Search for the cell housing the specified text and yield its (x, y) center coordinate. 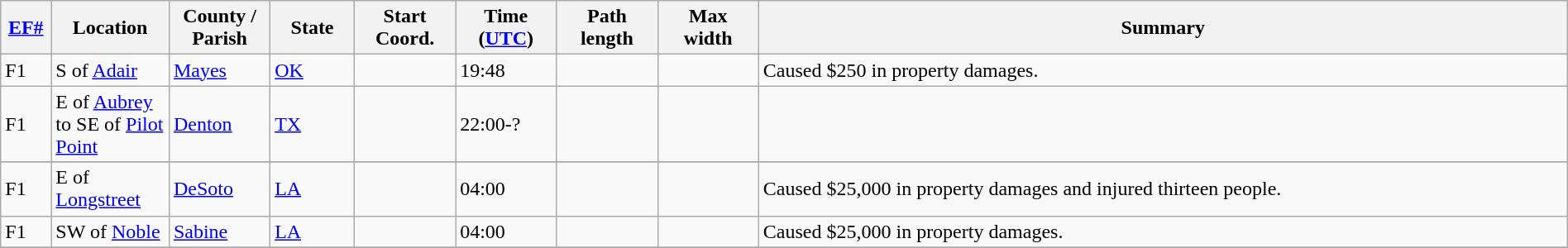
State (313, 28)
Max width (708, 28)
Sabine (219, 231)
19:48 (506, 70)
Start Coord. (404, 28)
Caused $25,000 in property damages. (1163, 231)
OK (313, 70)
E of Aubrey to SE of Pilot Point (111, 124)
Mayes (219, 70)
Caused $250 in property damages. (1163, 70)
DeSoto (219, 188)
Caused $25,000 in property damages and injured thirteen people. (1163, 188)
22:00-? (506, 124)
County / Parish (219, 28)
Path length (607, 28)
S of Adair (111, 70)
Time (UTC) (506, 28)
SW of Noble (111, 231)
TX (313, 124)
Denton (219, 124)
Summary (1163, 28)
EF# (26, 28)
Location (111, 28)
E of Longstreet (111, 188)
